From the cell containing the given text, extract its center point as [X, Y] coordinate. 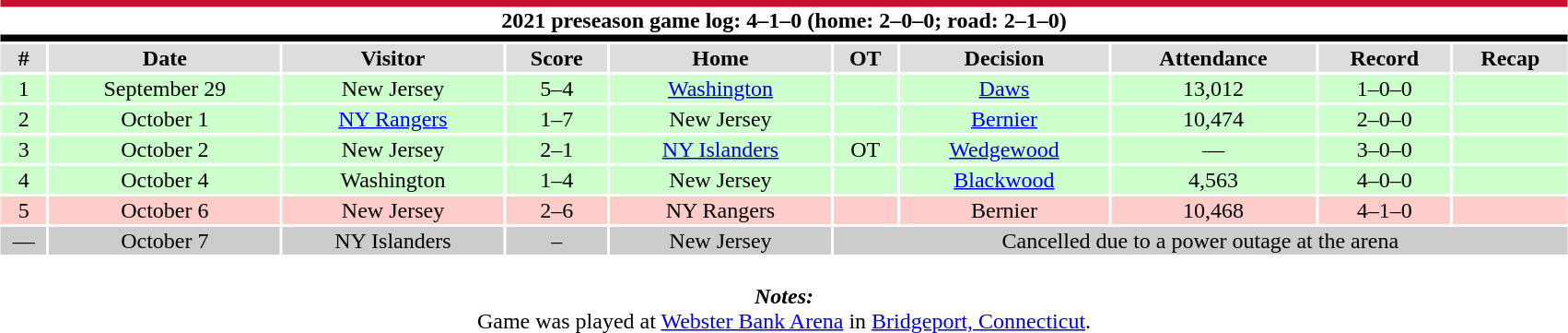
4–0–0 [1384, 180]
10,474 [1213, 119]
5 [24, 210]
Decision [1004, 58]
2–6 [556, 210]
# [24, 58]
October 7 [165, 241]
2021 preseason game log: 4–1–0 (home: 2–0–0; road: 2–1–0) [784, 20]
10,468 [1213, 210]
Blackwood [1004, 180]
3–0–0 [1384, 149]
4–1–0 [1384, 210]
2–1 [556, 149]
4,563 [1213, 180]
Visitor [392, 58]
October 6 [165, 210]
3 [24, 149]
13,012 [1213, 89]
2–0–0 [1384, 119]
Record [1384, 58]
2 [24, 119]
Recap [1510, 58]
1–0–0 [1384, 89]
Score [556, 58]
October 1 [165, 119]
Cancelled due to a power outage at the arena [1199, 241]
Date [165, 58]
Wedgewood [1004, 149]
Home [720, 58]
October 2 [165, 149]
1 [24, 89]
October 4 [165, 180]
Daws [1004, 89]
– [556, 241]
5–4 [556, 89]
September 29 [165, 89]
1–7 [556, 119]
1–4 [556, 180]
4 [24, 180]
Attendance [1213, 58]
